Locate the cell with the specified text and output its [x, y] center coordinate. 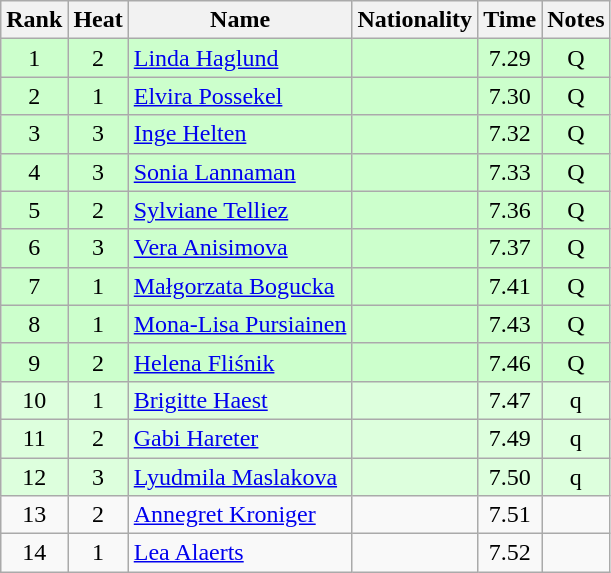
10 [34, 400]
Notes [576, 20]
9 [34, 362]
Name [240, 20]
Sylviane Telliez [240, 210]
7.29 [510, 58]
Lyudmila Maslakova [240, 477]
Sonia Lannaman [240, 172]
4 [34, 172]
14 [34, 553]
Inge Helten [240, 134]
7.33 [510, 172]
13 [34, 515]
7.47 [510, 400]
7.46 [510, 362]
Małgorzata Bogucka [240, 286]
7 [34, 286]
Lea Alaerts [240, 553]
7.43 [510, 324]
Helena Fliśnik [240, 362]
5 [34, 210]
11 [34, 438]
8 [34, 324]
7.32 [510, 134]
Time [510, 20]
Annegret Kroniger [240, 515]
7.41 [510, 286]
Rank [34, 20]
Heat [98, 20]
7.49 [510, 438]
12 [34, 477]
7.36 [510, 210]
Brigitte Haest [240, 400]
Mona-Lisa Pursiainen [240, 324]
Vera Anisimova [240, 248]
7.30 [510, 96]
7.37 [510, 248]
7.51 [510, 515]
Linda Haglund [240, 58]
6 [34, 248]
7.50 [510, 477]
Nationality [415, 20]
7.52 [510, 553]
Elvira Possekel [240, 96]
Gabi Hareter [240, 438]
